Extract the (X, Y) coordinate from the center of the cell holding the provided text.  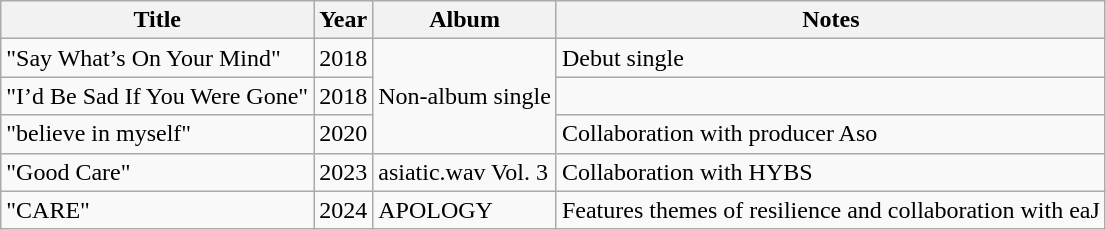
Title (158, 20)
Collaboration with HYBS (830, 172)
asiatic.wav Vol. 3 (465, 172)
"Good Care" (158, 172)
Year (344, 20)
Non-album single (465, 96)
"I’d Be Sad If You Were Gone" (158, 96)
Notes (830, 20)
"believe in myself" (158, 134)
"CARE" (158, 210)
"Say What’s On Your Mind" (158, 58)
APOLOGY (465, 210)
Collaboration with producer Aso (830, 134)
2024 (344, 210)
2020 (344, 134)
2023 (344, 172)
Features themes of resilience and collaboration with eaJ (830, 210)
Debut single (830, 58)
Album (465, 20)
